Find where the given text appears and provide that cell's center as [x, y] coordinate. 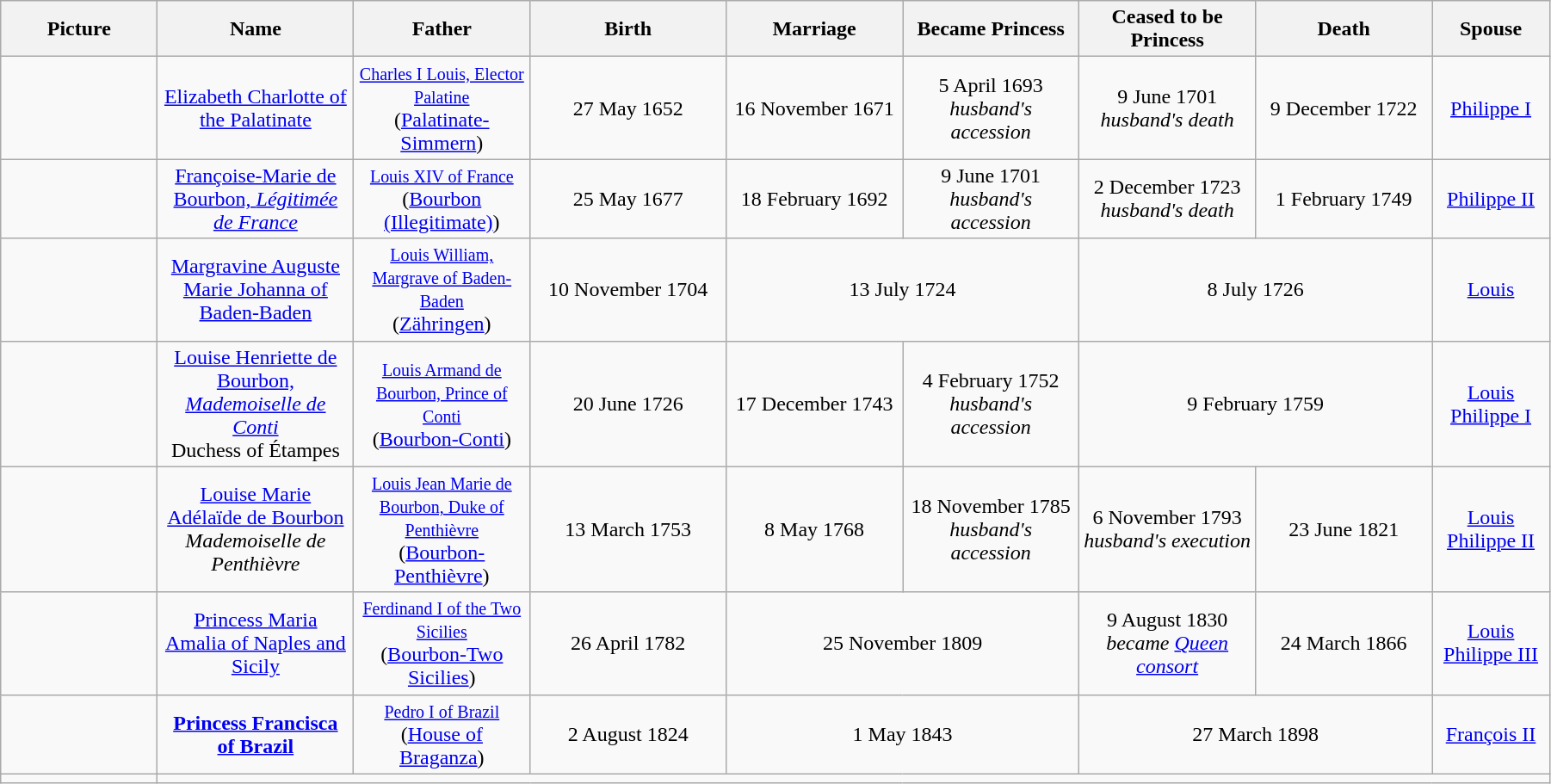
Louis William, Margrave of Baden-Baden (Zähringen) [442, 289]
Louis Jean Marie de Bourbon, Duke of Penthièvre(Bourbon-Penthièvre) [442, 529]
François II [1491, 734]
8 May 1768 [814, 529]
9 June 1701husband's death [1167, 108]
Ceased to be Princess [1167, 29]
Louis [1491, 289]
Marriage [814, 29]
6 November 1793husband's execution [1167, 529]
Philippe II [1491, 199]
2 August 1824 [628, 734]
Name [256, 29]
Became Princess [992, 29]
23 June 1821 [1344, 529]
8 July 1726 [1256, 289]
16 November 1671 [814, 108]
27 May 1652 [628, 108]
2 December 1723husband's death [1167, 199]
Spouse [1491, 29]
Louis Armand de Bourbon, Prince of Conti (Bourbon-Conti) [442, 404]
5 April 1693husband's accession [992, 108]
18 November 1785husband's accession [992, 529]
17 December 1743 [814, 404]
1 May 1843 [903, 734]
25 November 1809 [903, 644]
26 April 1782 [628, 644]
13 July 1724 [903, 289]
Princess Francisca of Brazil [256, 734]
Father [442, 29]
Princess Maria Amalia of Naples and Sicily [256, 644]
9 June 1701husband's accession [992, 199]
25 May 1677 [628, 199]
Louise Henriette de Bourbon, Mademoiselle de ContiDuchess of Étampes [256, 404]
Louis Philippe I [1491, 404]
Elizabeth Charlotte of the Palatinate [256, 108]
27 March 1898 [1256, 734]
10 November 1704 [628, 289]
9 December 1722 [1344, 108]
Louis XIV of France (Bourbon (Illegitimate)) [442, 199]
Louis Philippe II [1491, 529]
Charles I Louis, Elector Palatine (Palatinate-Simmern) [442, 108]
Margravine Auguste Marie Johanna of Baden-Baden [256, 289]
4 February 1752husband's accession [992, 404]
18 February 1692 [814, 199]
Philippe I [1491, 108]
1 February 1749 [1344, 199]
Birth [628, 29]
Françoise-Marie de Bourbon, Légitimée de France [256, 199]
Death [1344, 29]
20 June 1726 [628, 404]
13 March 1753 [628, 529]
Ferdinand I of the Two Sicilies(Bourbon-Two Sicilies) [442, 644]
Louise Marie Adélaïde de BourbonMademoiselle de Penthièvre [256, 529]
9 August 1830became Queen consort [1167, 644]
Picture [79, 29]
24 March 1866 [1344, 644]
Louis Philippe III [1491, 644]
Pedro I of Brazil(House of Braganza) [442, 734]
9 February 1759 [1256, 404]
